Detect which cell encompasses the target text, then output its (x, y) center coordinate. 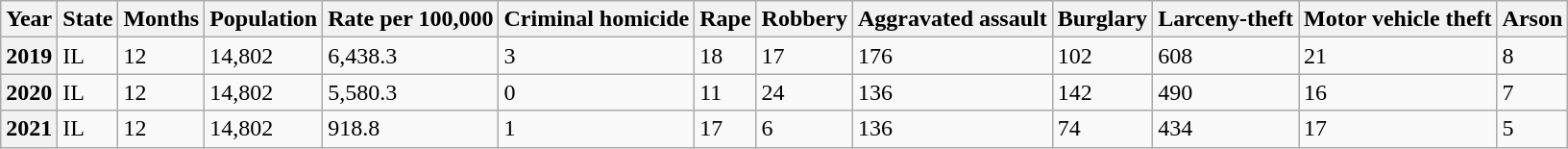
2019 (29, 56)
Rate per 100,000 (411, 19)
608 (1226, 56)
2021 (29, 129)
176 (952, 56)
6 (804, 129)
Population (263, 19)
7 (1532, 92)
Robbery (804, 19)
6,438.3 (411, 56)
918.8 (411, 129)
Larceny-theft (1226, 19)
74 (1102, 129)
11 (725, 92)
24 (804, 92)
16 (1399, 92)
Motor vehicle theft (1399, 19)
5,580.3 (411, 92)
2020 (29, 92)
102 (1102, 56)
5 (1532, 129)
490 (1226, 92)
State (88, 19)
8 (1532, 56)
Year (29, 19)
0 (597, 92)
18 (725, 56)
3 (597, 56)
Aggravated assault (952, 19)
Criminal homicide (597, 19)
Arson (1532, 19)
434 (1226, 129)
1 (597, 129)
Rape (725, 19)
21 (1399, 56)
Burglary (1102, 19)
Months (161, 19)
142 (1102, 92)
